Find where the given text appears and provide that cell's center as [x, y] coordinate. 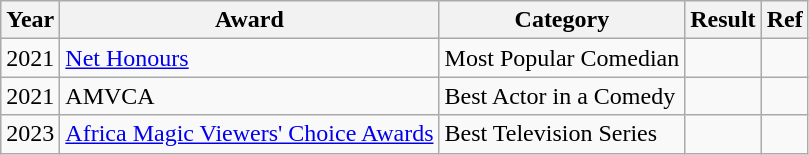
Award [250, 20]
Category [562, 20]
Most Popular Comedian [562, 58]
Year [30, 20]
Best Actor in a Comedy [562, 96]
2023 [30, 134]
Africa Magic Viewers' Choice Awards [250, 134]
AMVCA [250, 96]
Result [723, 20]
Ref [784, 20]
Best Television Series [562, 134]
Net Honours [250, 58]
